Identify which cell holds the provided text, then report its (x, y) central coordinate. 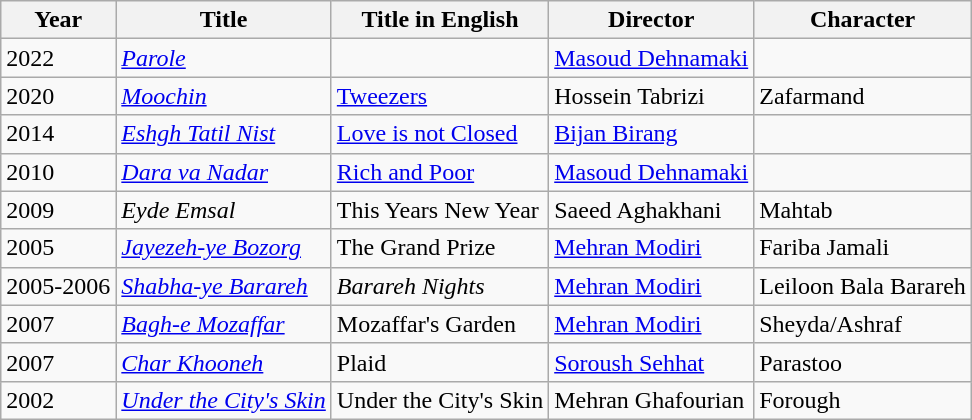
Shabha-ye Barareh (224, 286)
Parole (224, 58)
Moochin (224, 96)
Mehran Ghafourian (652, 400)
2002 (58, 400)
Parastoo (863, 362)
2005-2006 (58, 286)
Jayezeh-ye Bozorg (224, 248)
Year (58, 20)
Bagh-e Mozaffar (224, 324)
2020 (58, 96)
Soroush Sehhat (652, 362)
2009 (58, 210)
Character (863, 20)
Zafarmand (863, 96)
Plaid (440, 362)
Fariba Jamali (863, 248)
Barareh Nights (440, 286)
Tweezers (440, 96)
Hossein Tabrizi (652, 96)
The Grand Prize (440, 248)
2014 (58, 134)
Eshgh Tatil Nist (224, 134)
Saeed Aghakhani (652, 210)
2005 (58, 248)
Eyde Emsal (224, 210)
This Years New Year (440, 210)
Leiloon Bala Barareh (863, 286)
2010 (58, 172)
Char Khooneh (224, 362)
2022 (58, 58)
Dara va Nadar (224, 172)
Title in English (440, 20)
Mozaffar's Garden (440, 324)
Sheyda/Ashraf (863, 324)
Forough (863, 400)
Bijan Birang (652, 134)
Title (224, 20)
Director (652, 20)
Mahtab (863, 210)
Rich and Poor (440, 172)
Love is not Closed (440, 134)
